Return [x, y] of the center of cell containing provided text 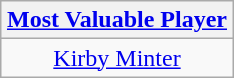
Most Valuable Player [116, 20]
Kirby Minter [116, 58]
